Provide the (X, Y) coordinate of the cell's center where the given text is located.  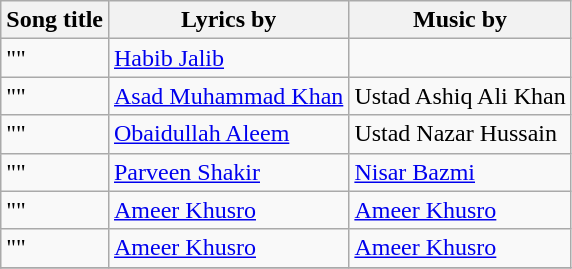
Nisar Bazmi (460, 172)
Asad Muhammad Khan (228, 96)
Music by (460, 20)
Obaidullah Aleem (228, 134)
Habib Jalib (228, 58)
Song title (55, 20)
Parveen Shakir (228, 172)
Ustad Nazar Hussain (460, 134)
Lyrics by (228, 20)
Ustad Ashiq Ali Khan (460, 96)
